Return (x, y) of the center of cell containing provided text 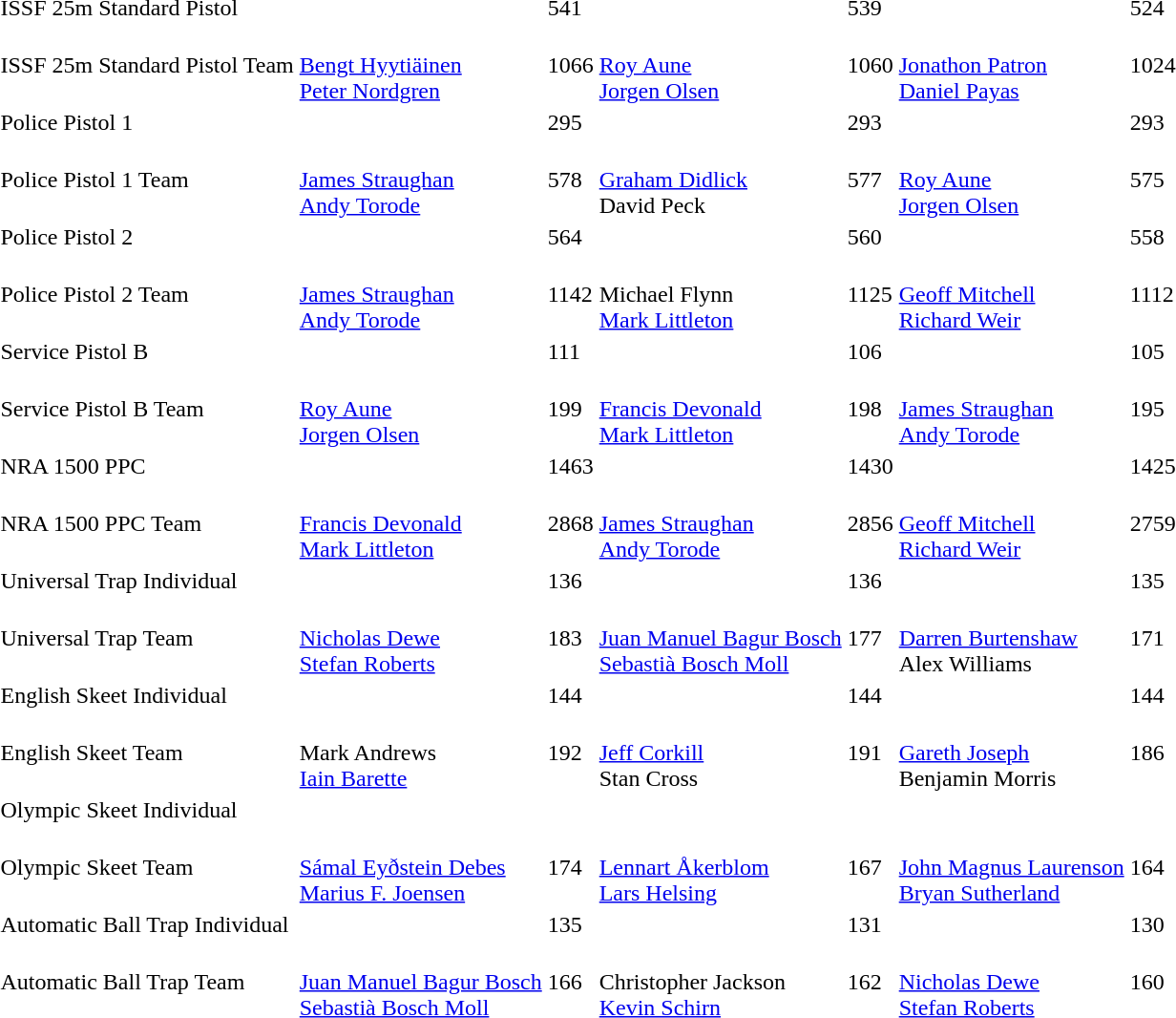
111 (571, 351)
2868 (571, 523)
Mark AndrewsIain Barette (420, 753)
293 (871, 122)
1125 (871, 294)
192 (571, 753)
560 (871, 237)
174 (571, 867)
Lennart ÅkerblomLars Helsing (720, 867)
167 (871, 867)
2856 (871, 523)
1066 (571, 65)
199 (571, 409)
198 (871, 409)
Gareth JosephBenjamin Morris (1012, 753)
564 (571, 237)
578 (571, 180)
183 (571, 638)
Darren BurtenshawAlex Williams (1012, 638)
135 (571, 924)
Michael FlynnMark Littleton (720, 294)
Jonathon PatronDaniel Payas (1012, 65)
191 (871, 753)
Juan Manuel Bagur BoschSebastià Bosch Moll (720, 638)
295 (571, 122)
1060 (871, 65)
1463 (571, 466)
Jeff CorkillStan Cross (720, 753)
1430 (871, 466)
John Magnus LaurensonBryan Sutherland (1012, 867)
Graham DidlickDavid Peck (720, 180)
Bengt HyytiäinenPeter Nordgren (420, 65)
177 (871, 638)
131 (871, 924)
106 (871, 351)
Sámal Eyðstein DebesMarius F. Joensen (420, 867)
577 (871, 180)
1142 (571, 294)
Nicholas DeweStefan Roberts (420, 638)
